Identify which cell holds the provided text, then report its (x, y) central coordinate. 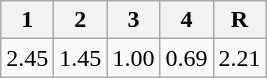
1.45 (80, 58)
4 (186, 20)
1 (28, 20)
2 (80, 20)
2.21 (240, 58)
3 (134, 20)
1.00 (134, 58)
R (240, 20)
0.69 (186, 58)
2.45 (28, 58)
